Extract the (X, Y) coordinate from the center of the cell holding the provided text.  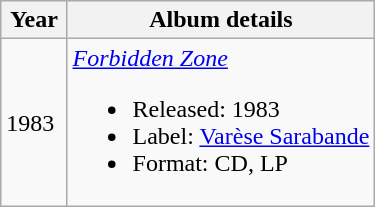
1983 (34, 122)
Forbidden ZoneReleased: 1983Label: Varèse SarabandeFormat: CD, LP (221, 122)
Album details (221, 20)
Year (34, 20)
